Capture the cell that displays the provided text and extract its [X, Y] central coordinate. 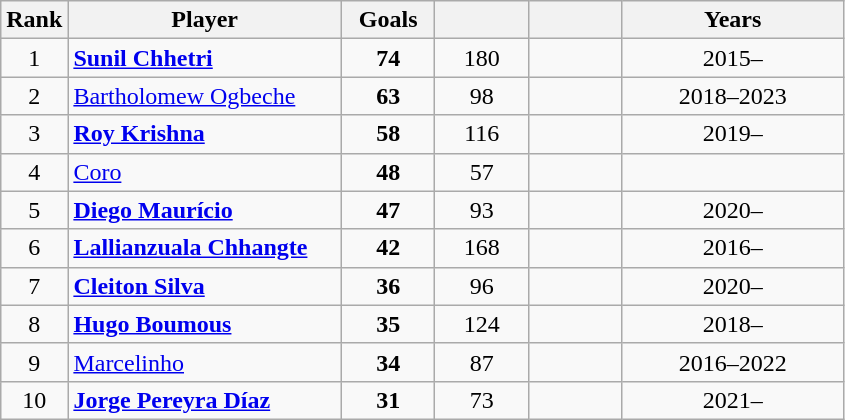
36 [388, 286]
Sunil Chhetri [205, 58]
2019– [732, 134]
Roy Krishna [205, 134]
Cleiton Silva [205, 286]
63 [388, 96]
47 [388, 210]
73 [482, 400]
Marcelinho [205, 362]
9 [34, 362]
Diego Maurício [205, 210]
87 [482, 362]
8 [34, 324]
2016–2022 [732, 362]
Rank [34, 20]
42 [388, 248]
168 [482, 248]
124 [482, 324]
2 [34, 96]
Lallianzuala Chhangte [205, 248]
2021– [732, 400]
180 [482, 58]
6 [34, 248]
7 [34, 286]
4 [34, 172]
1 [34, 58]
93 [482, 210]
57 [482, 172]
Goals [388, 20]
96 [482, 286]
98 [482, 96]
2016– [732, 248]
Player [205, 20]
Years [732, 20]
5 [34, 210]
Jorge Pereyra Díaz [205, 400]
10 [34, 400]
58 [388, 134]
2018–2023 [732, 96]
116 [482, 134]
Coro [205, 172]
74 [388, 58]
Bartholomew Ogbeche [205, 96]
Hugo Boumous [205, 324]
3 [34, 134]
31 [388, 400]
34 [388, 362]
48 [388, 172]
35 [388, 324]
2018– [732, 324]
2015– [732, 58]
